Provide the [x, y] coordinate of the cell's center where the given text is located.  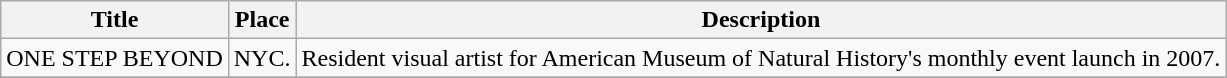
Resident visual artist for American Museum of Natural History's monthly event launch in 2007. [761, 58]
NYC. [262, 58]
ONE STEP BEYOND [115, 58]
Title [115, 20]
Place [262, 20]
Description [761, 20]
